Return the (x, y) coordinate for the center point of the cell that contains the specified text.  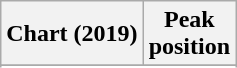
Chart (2019) (72, 34)
Peakposition (189, 34)
